Extract the (x, y) coordinate from the center of the cell holding the provided text.  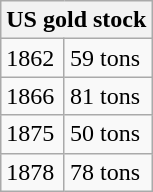
1862 (33, 58)
81 tons (108, 96)
78 tons (108, 172)
59 tons (108, 58)
1875 (33, 134)
1878 (33, 172)
50 tons (108, 134)
US gold stock (76, 20)
1866 (33, 96)
